Search for the cell housing the specified text and yield its [x, y] center coordinate. 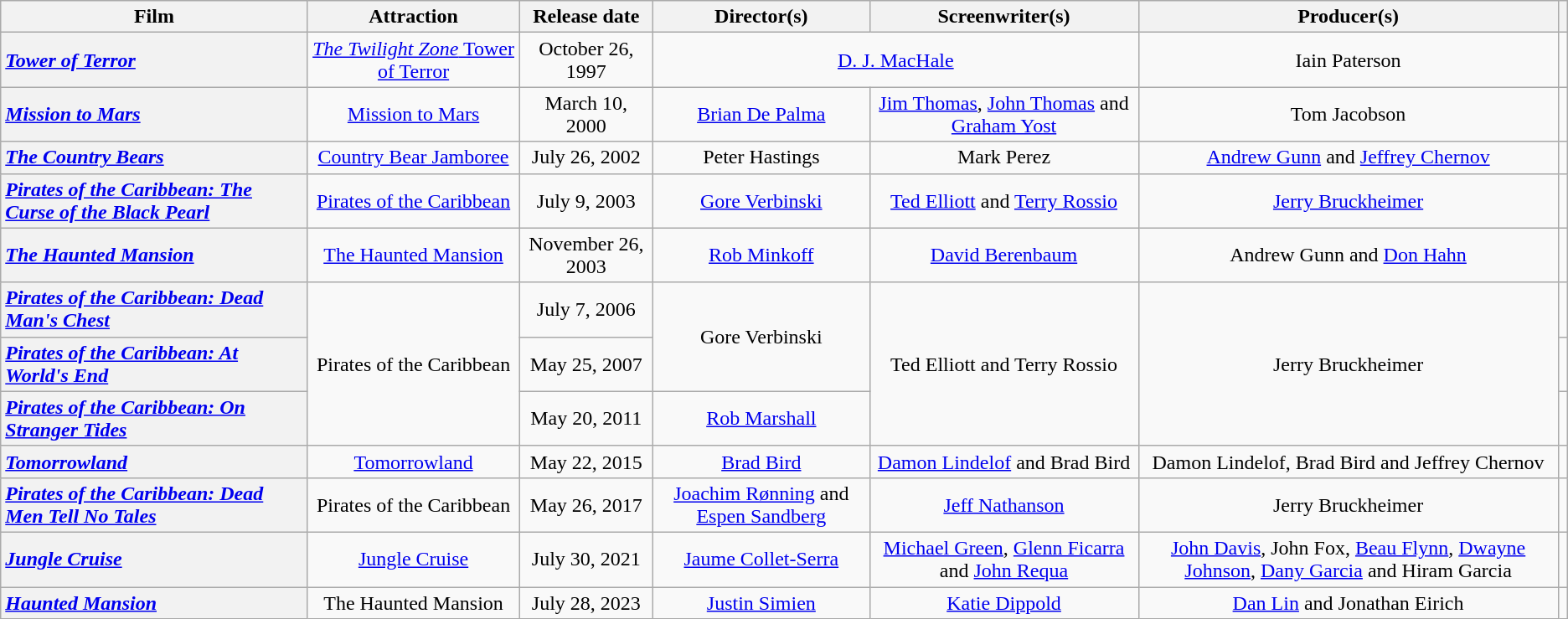
Katie Dippold [1003, 602]
Mark Perez [1003, 157]
Rob Minkoff [761, 255]
Damon Lindelof, Brad Bird and Jeffrey Chernov [1349, 462]
The Twilight Zone Tower of Terror [414, 60]
Justin Simien [761, 602]
Film [154, 17]
Pirates of the Caribbean: On Stranger Tides [154, 419]
July 9, 2003 [586, 201]
Brad Bird [761, 462]
July 7, 2006 [586, 310]
May 25, 2007 [586, 364]
Dan Lin and Jonathan Eirich [1349, 602]
Tower of Terror [154, 60]
Joachim Rønning and Espen Sandberg [761, 504]
Jim Thomas, John Thomas and Graham Yost [1003, 114]
Pirates of the Caribbean: Dead Man's Chest [154, 310]
Brian De Palma [761, 114]
Pirates of the Caribbean: Dead Men Tell No Tales [154, 504]
Andrew Gunn and Don Hahn [1349, 255]
March 10, 2000 [586, 114]
Director(s) [761, 17]
David Berenbaum [1003, 255]
May 22, 2015 [586, 462]
July 30, 2021 [586, 560]
Michael Green, Glenn Ficarra and John Requa [1003, 560]
May 20, 2011 [586, 419]
Haunted Mansion [154, 602]
Country Bear Jamboree [414, 157]
Jeff Nathanson [1003, 504]
May 26, 2017 [586, 504]
November 26, 2003 [586, 255]
The Country Bears [154, 157]
July 26, 2002 [586, 157]
D. J. MacHale [896, 60]
Damon Lindelof and Brad Bird [1003, 462]
Producer(s) [1349, 17]
July 28, 2023 [586, 602]
Peter Hastings [761, 157]
Andrew Gunn and Jeffrey Chernov [1349, 157]
Pirates of the Caribbean: At World's End [154, 364]
John Davis, John Fox, Beau Flynn, Dwayne Johnson, Dany Garcia and Hiram Garcia [1349, 560]
Tom Jacobson [1349, 114]
Rob Marshall [761, 419]
Pirates of the Caribbean: The Curse of the Black Pearl [154, 201]
Screenwriter(s) [1003, 17]
Attraction [414, 17]
Release date [586, 17]
Iain Paterson [1349, 60]
October 26, 1997 [586, 60]
Jaume Collet-Serra [761, 560]
